Output the (x, y) coordinate of the center of the cell containing the given text.  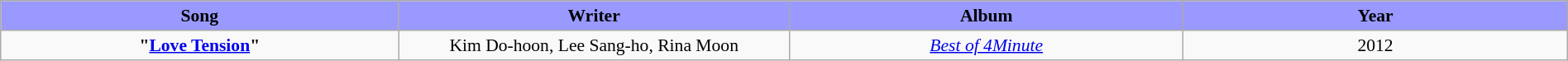
"Love Tension" (200, 45)
Album (987, 16)
Kim Do-hoon, Lee Sang-ho, Rina Moon (594, 45)
Song (200, 16)
Year (1375, 16)
Writer (594, 16)
2012 (1375, 45)
Best of 4Minute (987, 45)
